Search for the cell housing the specified text and yield its (x, y) center coordinate. 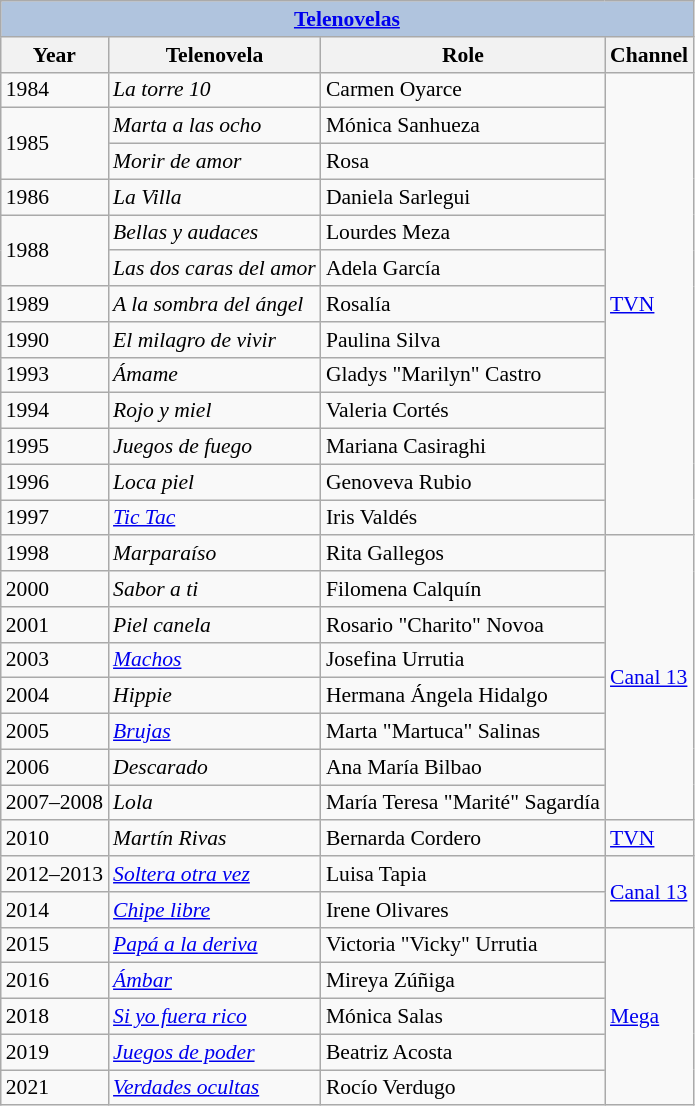
2014 (54, 910)
Si yo fuera rico (214, 1017)
Rosalía (463, 304)
1998 (54, 554)
Marta a las ocho (214, 126)
Victoria "Vicky" Urrutia (463, 945)
Ámame (214, 375)
Verdades ocultas (214, 1088)
Marta "Martuca" Salinas (463, 732)
Luisa Tapia (463, 874)
Irene Olivares (463, 910)
1984 (54, 90)
Mireya Zúñiga (463, 981)
Gladys "Marilyn" Castro (463, 375)
Tic Tac (214, 518)
Filomena Calquín (463, 589)
Sabor a ti (214, 589)
Ámbar (214, 981)
Paulina Silva (463, 340)
1994 (54, 411)
Year (54, 55)
Role (463, 55)
Telenovelas (347, 19)
Martín Rivas (214, 839)
2010 (54, 839)
Las dos caras del amor (214, 269)
Josefina Urrutia (463, 660)
Juegos de poder (214, 1052)
2004 (54, 696)
1990 (54, 340)
2018 (54, 1017)
1986 (54, 197)
Machos (214, 660)
María Teresa "Marité" Sagardía (463, 803)
Rocío Verdugo (463, 1088)
La torre 10 (214, 90)
Rojo y miel (214, 411)
1985 (54, 144)
La Villa (214, 197)
Hermana Ángela Hidalgo (463, 696)
2021 (54, 1088)
Iris Valdés (463, 518)
Carmen Oyarce (463, 90)
Ana María Bilbao (463, 767)
2005 (54, 732)
1997 (54, 518)
Lourdes Meza (463, 233)
Mariana Casiraghi (463, 447)
Juegos de fuego (214, 447)
2019 (54, 1052)
Telenovela (214, 55)
Hippie (214, 696)
2003 (54, 660)
Chipe libre (214, 910)
Daniela Sarlegui (463, 197)
Beatriz Acosta (463, 1052)
Mónica Sanhueza (463, 126)
Marparaíso (214, 554)
Lola (214, 803)
El milagro de vivir (214, 340)
Rosa (463, 162)
2001 (54, 625)
1995 (54, 447)
Valeria Cortés (463, 411)
A la sombra del ángel (214, 304)
1993 (54, 375)
Mónica Salas (463, 1017)
Channel (649, 55)
Descarado (214, 767)
Brujas (214, 732)
Adela García (463, 269)
Bernarda Cordero (463, 839)
Piel canela (214, 625)
2000 (54, 589)
1989 (54, 304)
Soltera otra vez (214, 874)
Papá a la deriva (214, 945)
Bellas y audaces (214, 233)
2016 (54, 981)
Rosario "Charito" Novoa (463, 625)
2012–2013 (54, 874)
1996 (54, 482)
1988 (54, 250)
Morir de amor (214, 162)
2006 (54, 767)
2015 (54, 945)
Mega (649, 1016)
Loca piel (214, 482)
Rita Gallegos (463, 554)
Genoveva Rubio (463, 482)
2007–2008 (54, 803)
